From the cell containing the given text, extract its center point as [X, Y] coordinate. 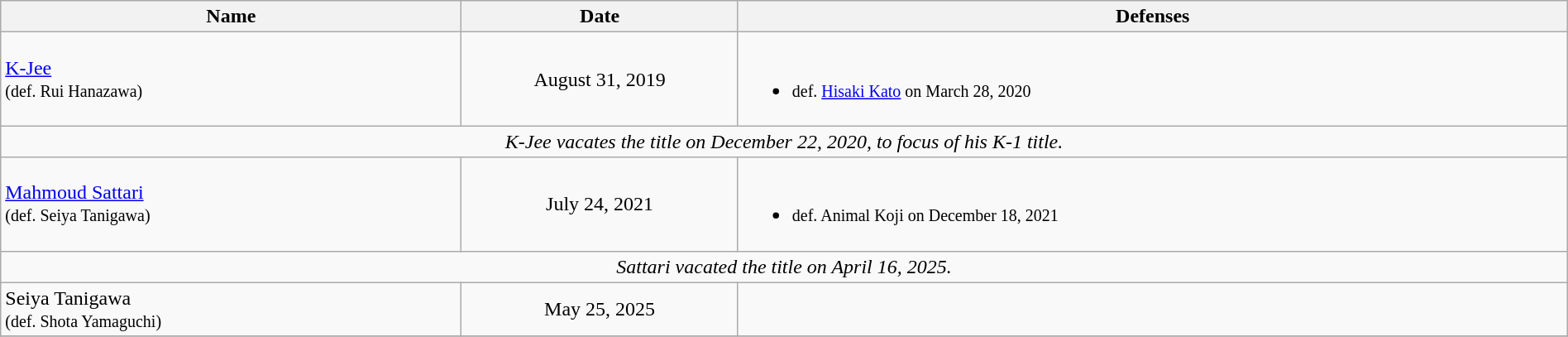
May 25, 2025 [600, 310]
July 24, 2021 [600, 204]
K-Jee (def. Rui Hanazawa) [232, 79]
Date [600, 17]
Defenses [1153, 17]
August 31, 2019 [600, 79]
Name [232, 17]
Sattari vacated the title on April 16, 2025. [784, 267]
Seiya Tanigawa (def. Shota Yamaguchi) [232, 310]
def. Hisaki Kato on March 28, 2020 [1153, 79]
def. Animal Koji on December 18, 2021 [1153, 204]
K-Jee vacates the title on December 22, 2020, to focus of his K-1 title. [784, 142]
Mahmoud Sattari (def. Seiya Tanigawa) [232, 204]
